Scan for the cell matching the given text and deliver its (X, Y) coordinate at center. 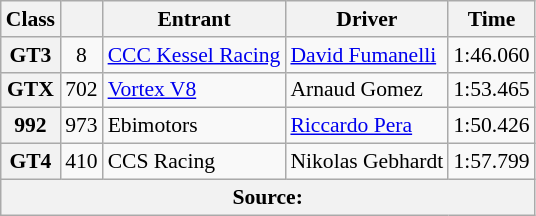
CCC Kessel Racing (194, 55)
Ebimotors (194, 126)
1:46.060 (491, 55)
Driver (366, 19)
Source: (268, 197)
Vortex V8 (194, 90)
1:50.426 (491, 126)
702 (82, 90)
GTX (30, 90)
Riccardo Pera (366, 126)
CCS Racing (194, 162)
Nikolas Gebhardt (366, 162)
8 (82, 55)
973 (82, 126)
Arnaud Gomez (366, 90)
Time (491, 19)
410 (82, 162)
Class (30, 19)
1:53.465 (491, 90)
Entrant (194, 19)
1:57.799 (491, 162)
GT4 (30, 162)
David Fumanelli (366, 55)
GT3 (30, 55)
992 (30, 126)
